Scan for the cell matching the given text and deliver its [x, y] coordinate at center. 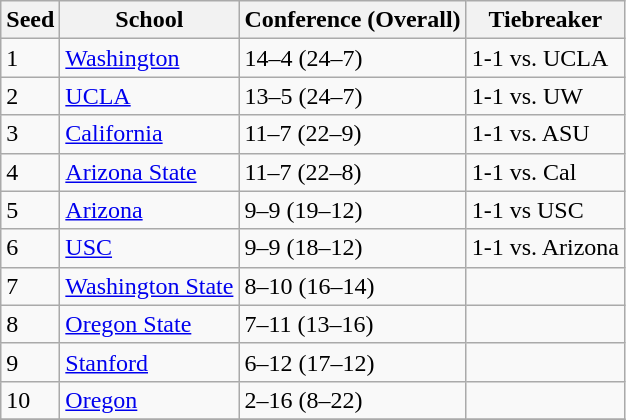
UCLA [150, 96]
2–16 (8–22) [352, 400]
Tiebreaker [545, 20]
Conference (Overall) [352, 20]
1-1 vs. UW [545, 96]
11–7 (22–9) [352, 134]
Washington State [150, 286]
11–7 (22–8) [352, 172]
California [150, 134]
6 [30, 248]
Arizona State [150, 172]
14–4 (24–7) [352, 58]
USC [150, 248]
1-1 vs. Arizona [545, 248]
School [150, 20]
7 [30, 286]
13–5 (24–7) [352, 96]
Stanford [150, 362]
1-1 vs. UCLA [545, 58]
7–11 (13–16) [352, 324]
Oregon State [150, 324]
9–9 (19–12) [352, 210]
8 [30, 324]
Seed [30, 20]
1-1 vs. ASU [545, 134]
Washington [150, 58]
6–12 (17–12) [352, 362]
9–9 (18–12) [352, 248]
8–10 (16–14) [352, 286]
1 [30, 58]
5 [30, 210]
1-1 vs. Cal [545, 172]
2 [30, 96]
Arizona [150, 210]
1-1 vs USC [545, 210]
4 [30, 172]
Oregon [150, 400]
10 [30, 400]
3 [30, 134]
9 [30, 362]
